Locate the cell with the specified text and output its (x, y) center coordinate. 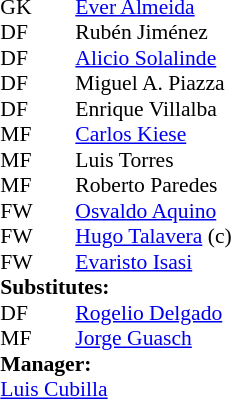
Hugo Talavera (c) (153, 237)
Carlos Kiese (153, 135)
Manager: (116, 364)
Roberto Paredes (153, 185)
Evaristo Isasi (153, 262)
Alicio Solalinde (153, 58)
Jorge Guasch (153, 339)
Enrique Villalba (153, 109)
Osvaldo Aquino (153, 211)
Rogelio Delgado (153, 313)
Luis Torres (153, 160)
Substitutes: (116, 287)
Miguel A. Piazza (153, 83)
Rubén Jiménez (153, 33)
